Return [x, y] of the center of cell containing provided text 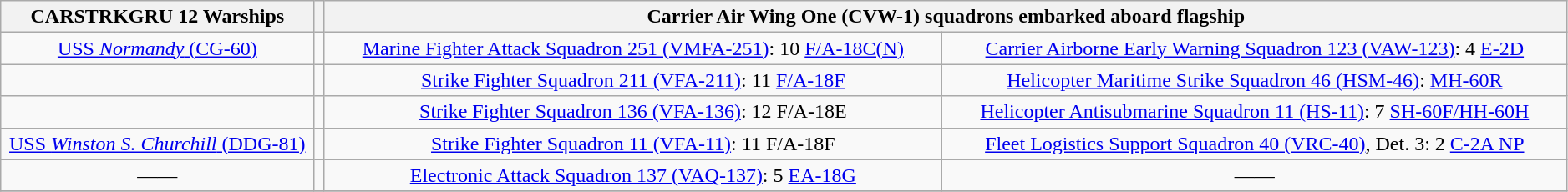
CARSTRKGRU 12 Warships [157, 17]
Helicopter Antisubmarine Squadron 11 (HS-11): 7 SH-60F/HH-60H [1255, 112]
USS Winston S. Churchill (DDG-81) [157, 144]
Strike Fighter Squadron 211 (VFA-211): 11 F/A-18F [633, 80]
Carrier Air Wing One (CVW-1) squadrons embarked aboard flagship [946, 17]
USS Normandy (CG-60) [157, 48]
Strike Fighter Squadron 11 (VFA-11): 11 F/A-18F [633, 144]
Carrier Airborne Early Warning Squadron 123 (VAW-123): 4 E-2D [1255, 48]
Helicopter Maritime Strike Squadron 46 (HSM-46): MH-60R [1255, 80]
Strike Fighter Squadron 136 (VFA-136): 12 F/A-18E [633, 112]
Electronic Attack Squadron 137 (VAQ-137): 5 EA-18G [633, 175]
Marine Fighter Attack Squadron 251 (VMFA-251): 10 F/A-18C(N) [633, 48]
Fleet Logistics Support Squadron 40 (VRC-40), Det. 3: 2 C-2A NP [1255, 144]
